Output the (x, y) coordinate of the center of the cell containing the given text.  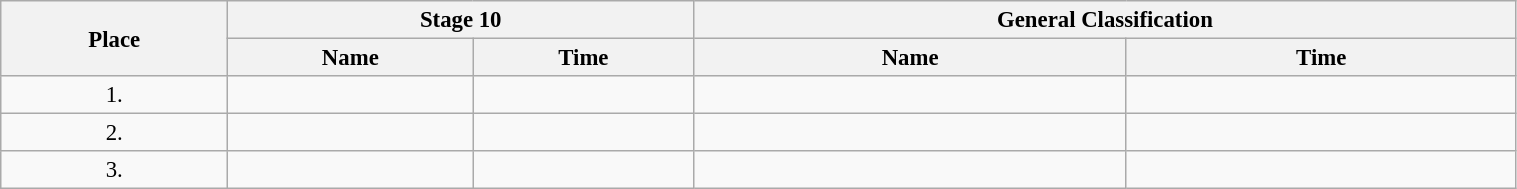
Place (114, 38)
Stage 10 (461, 20)
2. (114, 133)
General Classification (1105, 20)
3. (114, 170)
1. (114, 95)
